Detect which cell encompasses the target text, then output its (X, Y) center coordinate. 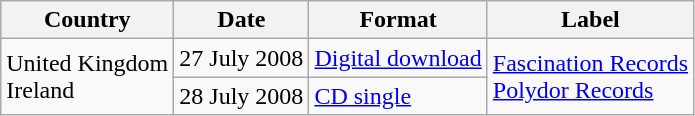
28 July 2008 (242, 96)
Digital download (398, 58)
CD single (398, 96)
Label (590, 20)
Fascination RecordsPolydor Records (590, 77)
27 July 2008 (242, 58)
United KingdomIreland (88, 77)
Format (398, 20)
Date (242, 20)
Country (88, 20)
